Output the (X, Y) coordinate of the center of the cell containing the given text.  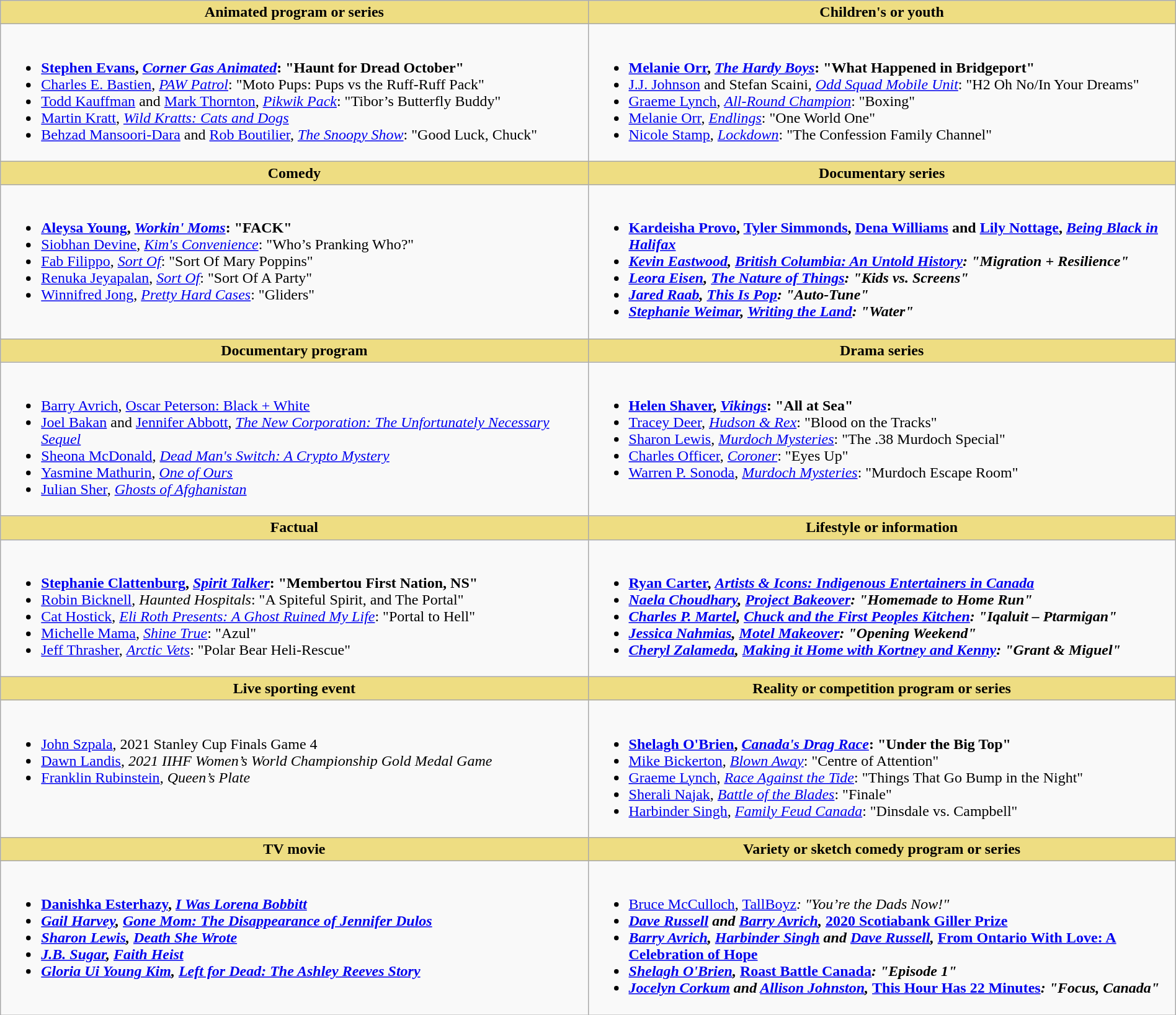
Comedy (294, 173)
Children's or youth (882, 12)
Documentary program (294, 350)
Live sporting event (294, 688)
Variety or sketch comedy program or series (882, 849)
Drama series (882, 350)
Reality or competition program or series (882, 688)
Factual (294, 528)
Documentary series (882, 173)
Animated program or series (294, 12)
TV movie (294, 849)
Lifestyle or information (882, 528)
John Szpala, 2021 Stanley Cup Finals Game 4Dawn Landis, 2021 IIHF Women’s World Championship Gold Medal GameFranklin Rubinstein, Queen’s Plate (294, 769)
